Find where the given text appears and provide that cell's center as (x, y) coordinate. 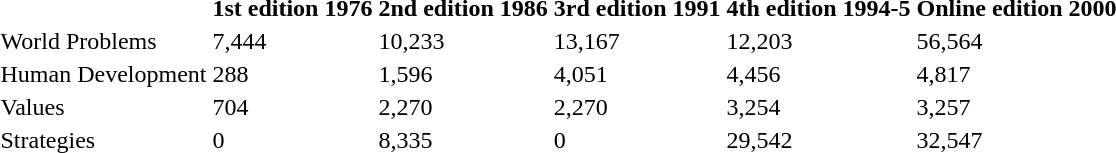
4,456 (818, 74)
10,233 (463, 41)
288 (292, 74)
1,596 (463, 74)
7,444 (292, 41)
12,203 (818, 41)
704 (292, 107)
13,167 (637, 41)
4,051 (637, 74)
3,254 (818, 107)
